Output the [X, Y] coordinate of the center of the cell containing the given text.  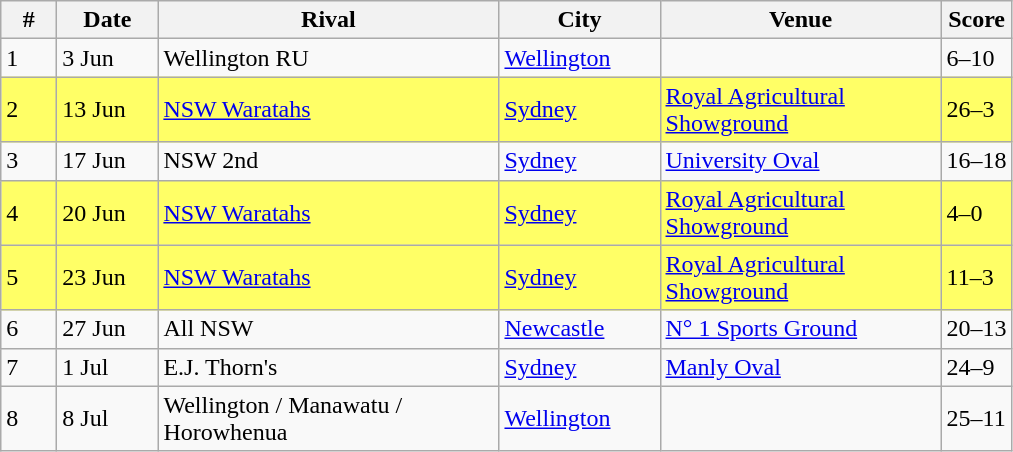
# [29, 20]
8 [29, 418]
23 Jun [108, 278]
1 [29, 58]
Manly Oval [800, 367]
16–18 [976, 161]
20–13 [976, 329]
3 Jun [108, 58]
Venue [800, 20]
4 [29, 212]
4–0 [976, 212]
20 Jun [108, 212]
City [580, 20]
Wellington RU [328, 58]
8 Jul [108, 418]
11–3 [976, 278]
6 [29, 329]
5 [29, 278]
E.J. Thorn's [328, 367]
2 [29, 110]
27 Jun [108, 329]
University Oval [800, 161]
7 [29, 367]
6–10 [976, 58]
3 [29, 161]
17 Jun [108, 161]
Newcastle [580, 329]
Date [108, 20]
Wellington / Manawatu / Horowhenua [328, 418]
Rival [328, 20]
Score [976, 20]
NSW 2nd [328, 161]
25–11 [976, 418]
N° 1 Sports Ground [800, 329]
1 Jul [108, 367]
24–9 [976, 367]
13 Jun [108, 110]
All NSW [328, 329]
26–3 [976, 110]
